Return the [x, y] coordinate for the center point of the cell that contains the specified text.  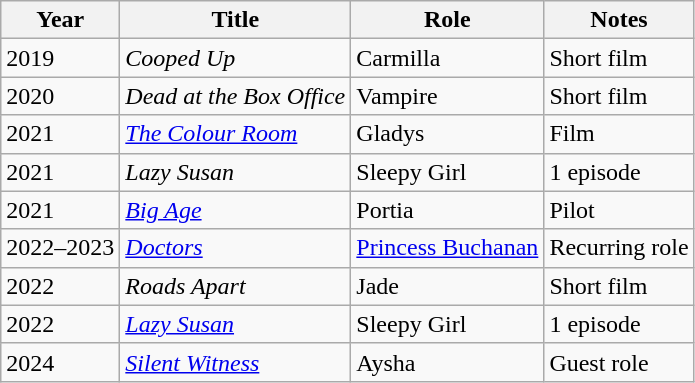
Year [60, 20]
Notes [619, 20]
2020 [60, 96]
Doctors [236, 248]
Dead at the Box Office [236, 96]
Recurring role [619, 248]
2022–2023 [60, 248]
Cooped Up [236, 58]
Vampire [448, 96]
Carmilla [448, 58]
The Colour Room [236, 134]
Princess Buchanan [448, 248]
2019 [60, 58]
Aysha [448, 362]
Title [236, 20]
Film [619, 134]
Jade [448, 286]
Guest role [619, 362]
Pilot [619, 210]
Silent Witness [236, 362]
Role [448, 20]
2024 [60, 362]
Portia [448, 210]
Gladys [448, 134]
Big Age [236, 210]
Roads Apart [236, 286]
